Return the (x, y) coordinate for the center point of the cell that contains the specified text.  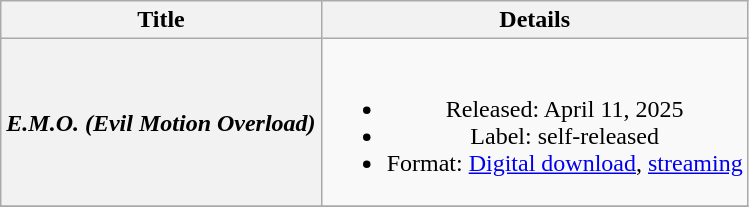
E.M.O. (Evil Motion Overload) (161, 122)
Title (161, 20)
Details (534, 20)
Released: April 11, 2025Label: self-releasedFormat: Digital download, streaming (534, 122)
